Return the (x, y) coordinate for the center point of the cell that contains the specified text.  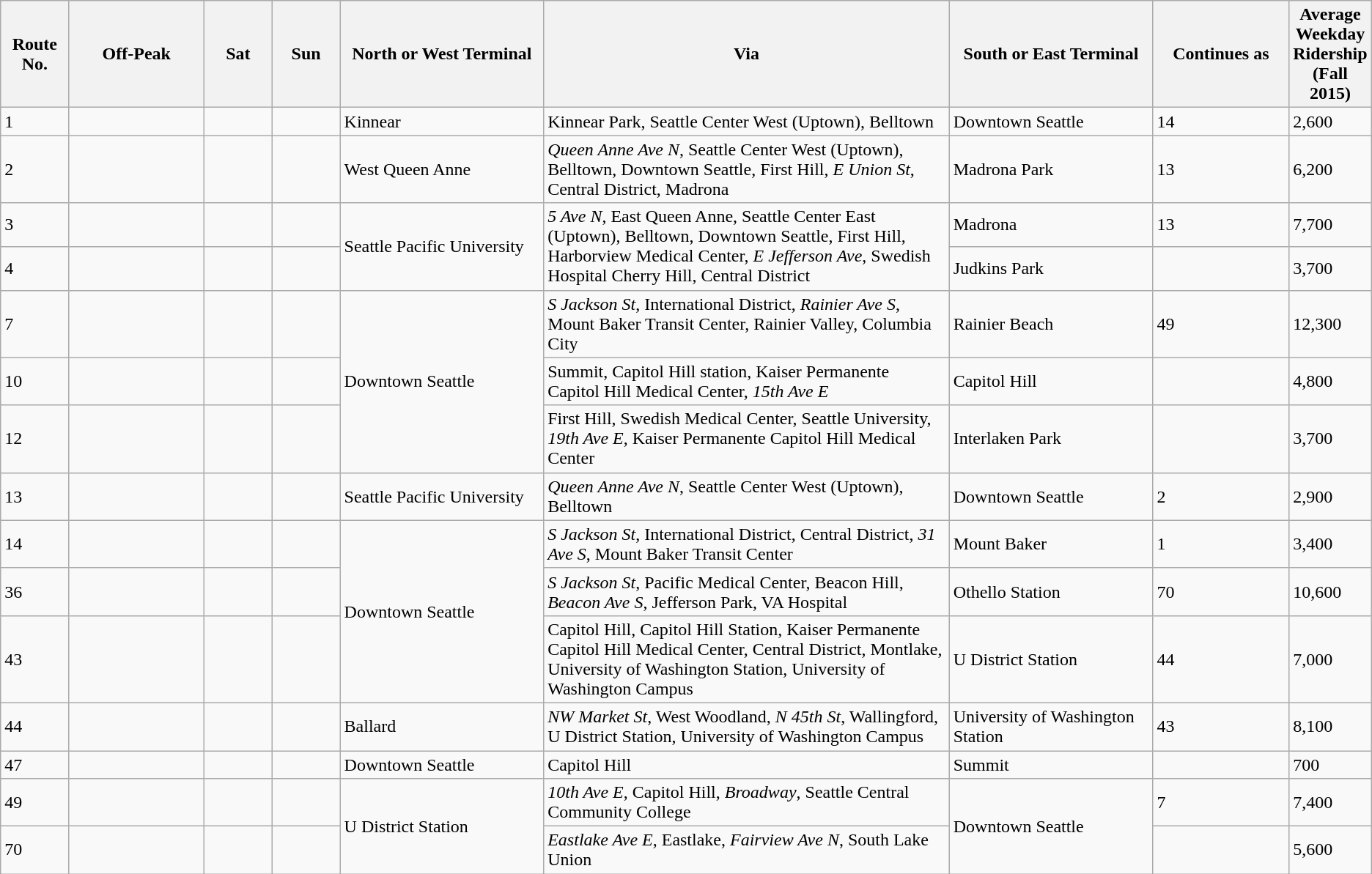
2,600 (1331, 122)
Othello Station (1051, 592)
7,400 (1331, 803)
5,600 (1331, 850)
47 (35, 764)
NW Market St, West Woodland, N 45th St, Wallingford, U District Station, University of Washington Campus (747, 727)
10,600 (1331, 592)
4 (35, 268)
Judkins Park (1051, 268)
Summit (1051, 764)
South or East Terminal (1051, 54)
S Jackson St, Pacific Medical Center, Beacon Hill, Beacon Ave S, Jefferson Park, VA Hospital (747, 592)
Average Weekday Ridership (Fall 2015) (1331, 54)
Rainier Beach (1051, 324)
6,200 (1331, 169)
Route No. (35, 54)
3,400 (1331, 544)
Madrona (1051, 225)
First Hill, Swedish Medical Center, Seattle University, 19th Ave E, Kaiser Permanente Capitol Hill Medical Center (747, 439)
Kinnear (442, 122)
Queen Anne Ave N, Seattle Center West (Uptown), Belltown (747, 497)
3 (35, 225)
Sun (306, 54)
10 (35, 381)
7,000 (1331, 659)
Kinnear Park, Seattle Center West (Uptown), Belltown (747, 122)
700 (1331, 764)
S Jackson St, International District, Central District, 31 Ave S, Mount Baker Transit Center (747, 544)
Sat (239, 54)
4,800 (1331, 381)
University of Washington Station (1051, 727)
Queen Anne Ave N, Seattle Center West (Uptown), Belltown, Downtown Seattle, First Hill, E Union St, Central District, Madrona (747, 169)
Summit, Capitol Hill station, Kaiser Permanente Capitol Hill Medical Center, 15th Ave E (747, 381)
7,700 (1331, 225)
12 (35, 439)
Continues as (1221, 54)
Madrona Park (1051, 169)
Eastlake Ave E, Eastlake, Fairview Ave N, South Lake Union (747, 850)
10th Ave E, Capitol Hill, Broadway, Seattle Central Community College (747, 803)
Off-Peak (136, 54)
36 (35, 592)
Interlaken Park (1051, 439)
North or West Terminal (442, 54)
S Jackson St, International District, Rainier Ave S, Mount Baker Transit Center, Rainier Valley, Columbia City (747, 324)
Via (747, 54)
West Queen Anne (442, 169)
8,100 (1331, 727)
Mount Baker (1051, 544)
12,300 (1331, 324)
Ballard (442, 727)
2,900 (1331, 497)
